Identify which cell holds the provided text, then report its (x, y) central coordinate. 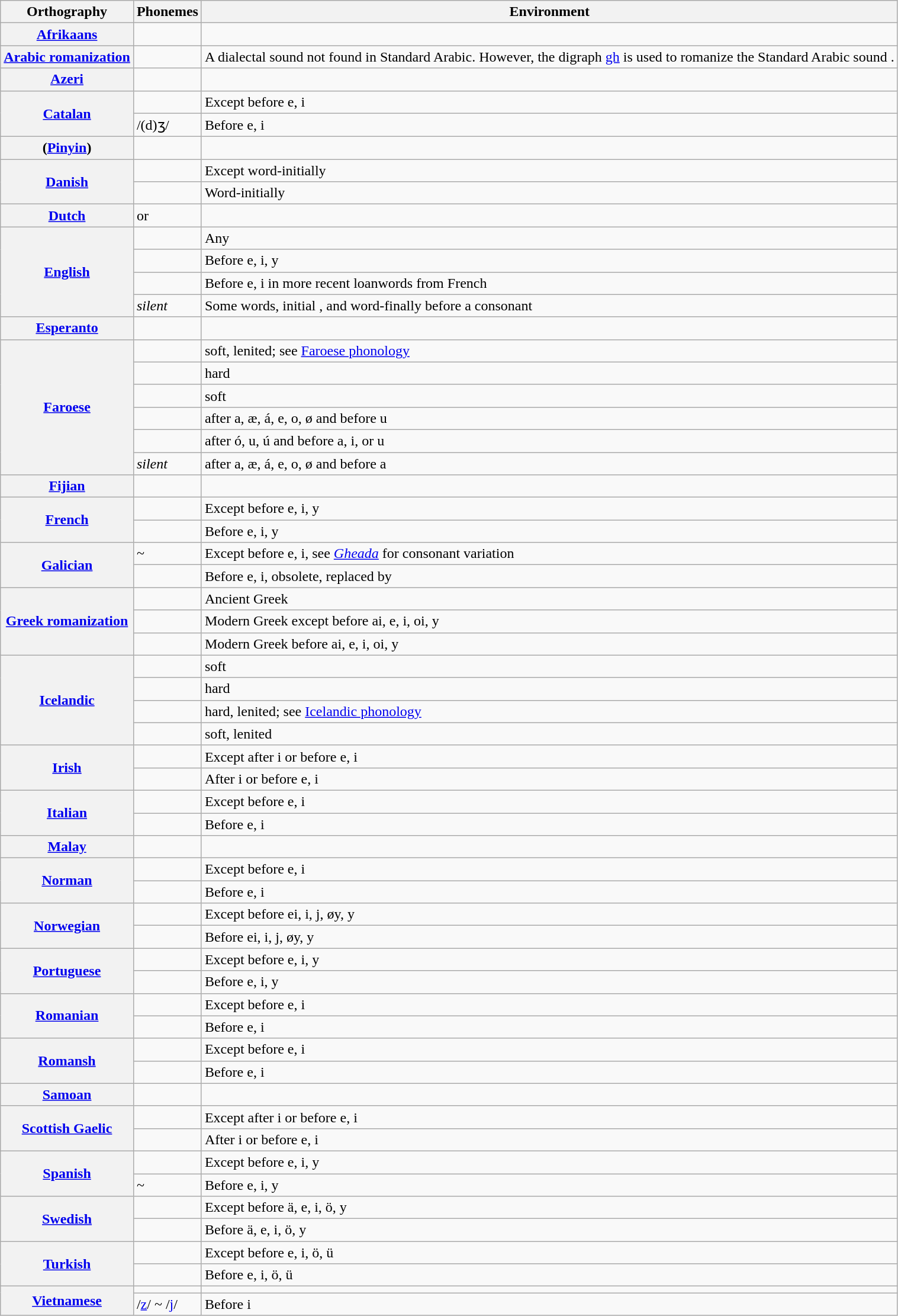
Before e, i, ö, ü (549, 1275)
Malay (67, 847)
/(d)ʒ/ (167, 125)
Modern Greek before ai, e, i, oi, y (549, 644)
Some words, initial , and word-finally before a consonant (549, 306)
Scottish Gaelic (67, 1128)
Any (549, 238)
Norwegian (67, 926)
Before ä, e, i, ö, y (549, 1230)
Vietnamese (67, 1301)
English (67, 272)
Italian (67, 813)
Except word-initially (549, 171)
Environment (549, 12)
/z/ ~ /j/ (167, 1304)
Modern Greek except before ai, e, i, oi, y (549, 621)
Spanish (67, 1173)
Fijian (67, 486)
Word-initially (549, 193)
Esperanto (67, 328)
Danish (67, 182)
soft, lenited; see Faroese phonology (549, 351)
Samoan (67, 1094)
Orthography (67, 12)
Ancient Greek (549, 599)
Irish (67, 768)
A dialectal sound not found in Standard Arabic. However, the digraph gh is used to romanize the Standard Arabic sound . (549, 57)
Except before e, i, ö, ü (549, 1253)
Before e, i, obsolete, replaced by (549, 576)
Romanian (67, 1016)
Before e, i in more recent loanwords from French (549, 283)
Before ei, i, j, øy, y (549, 937)
soft, lenited (549, 734)
Galician (67, 565)
Afrikaans (67, 34)
Dutch (67, 216)
Greek romanization (67, 621)
Azeri (67, 79)
Icelandic (67, 700)
hard, lenited; see Icelandic phonology (549, 711)
Except before ä, e, i, ö, y (549, 1208)
Turkish (67, 1264)
after ó, u, ú and before a, i, or u (549, 441)
Faroese (67, 407)
after a, æ, á, e, o, ø and before a (549, 464)
(Pinyin) (67, 148)
Arabic romanization (67, 57)
Except before ei, i, j, øy, y (549, 914)
Catalan (67, 114)
or (167, 216)
Except before e, i, see Gheada for consonant variation (549, 554)
Swedish (67, 1219)
Phonemes (167, 12)
Before i (549, 1304)
after a, æ, á, e, o, ø and before u (549, 418)
Romansh (67, 1061)
Portuguese (67, 971)
French (67, 520)
Norman (67, 881)
